Search for the cell housing the specified text and yield its [x, y] center coordinate. 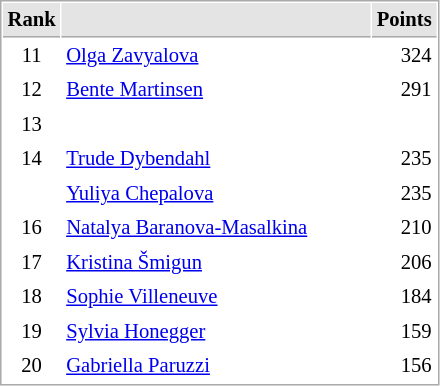
19 [32, 332]
Bente Martinsen [216, 90]
12 [32, 90]
206 [404, 262]
Olga Zavyalova [216, 56]
324 [404, 56]
210 [404, 228]
Points [404, 20]
Sylvia Honegger [216, 332]
Gabriella Paruzzi [216, 366]
Trude Dybendahl [216, 158]
18 [32, 296]
156 [404, 366]
Sophie Villeneuve [216, 296]
Kristina Šmigun [216, 262]
17 [32, 262]
16 [32, 228]
11 [32, 56]
291 [404, 90]
20 [32, 366]
Yuliya Chepalova [216, 194]
184 [404, 296]
Rank [32, 20]
14 [32, 158]
13 [32, 124]
Natalya Baranova-Masalkina [216, 228]
159 [404, 332]
